Pinpoint the cell where the given text exists, returning its [X, Y] midpoint coordinate. 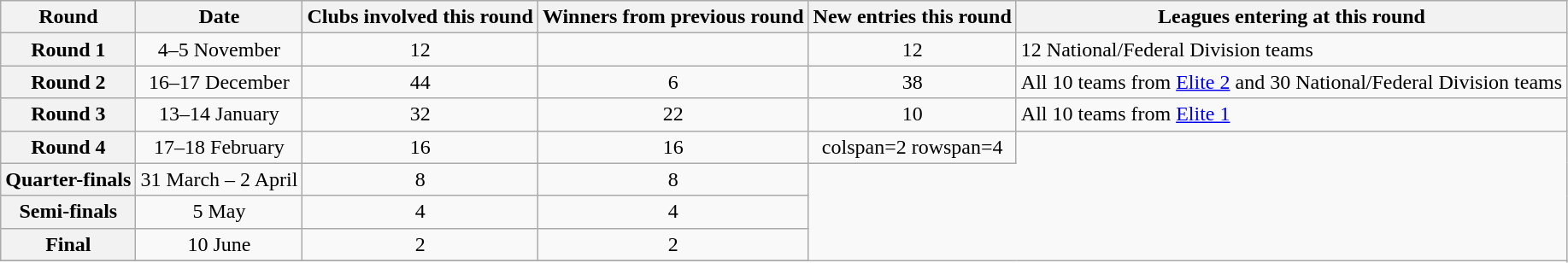
38 [913, 82]
22 [673, 114]
5 May [219, 212]
Round 4 [68, 147]
colspan=2 rowspan=4 [913, 147]
Round 2 [68, 82]
All 10 teams from Elite 2 and 30 National/Federal Division teams [1291, 82]
Quarter-finals [68, 179]
Round [68, 17]
Final [68, 244]
6 [673, 82]
Date [219, 17]
New entries this round [913, 17]
Leagues entering at this round [1291, 17]
31 March – 2 April [219, 179]
16–17 December [219, 82]
Round 3 [68, 114]
Clubs involved this round [420, 17]
44 [420, 82]
All 10 teams from Elite 1 [1291, 114]
10 [913, 114]
4–5 November [219, 50]
10 June [219, 244]
Winners from previous round [673, 17]
12 National/Federal Division teams [1291, 50]
17–18 February [219, 147]
32 [420, 114]
Semi-finals [68, 212]
13–14 January [219, 114]
Round 1 [68, 50]
